Extract the [X, Y] coordinate from the center of the cell holding the provided text.  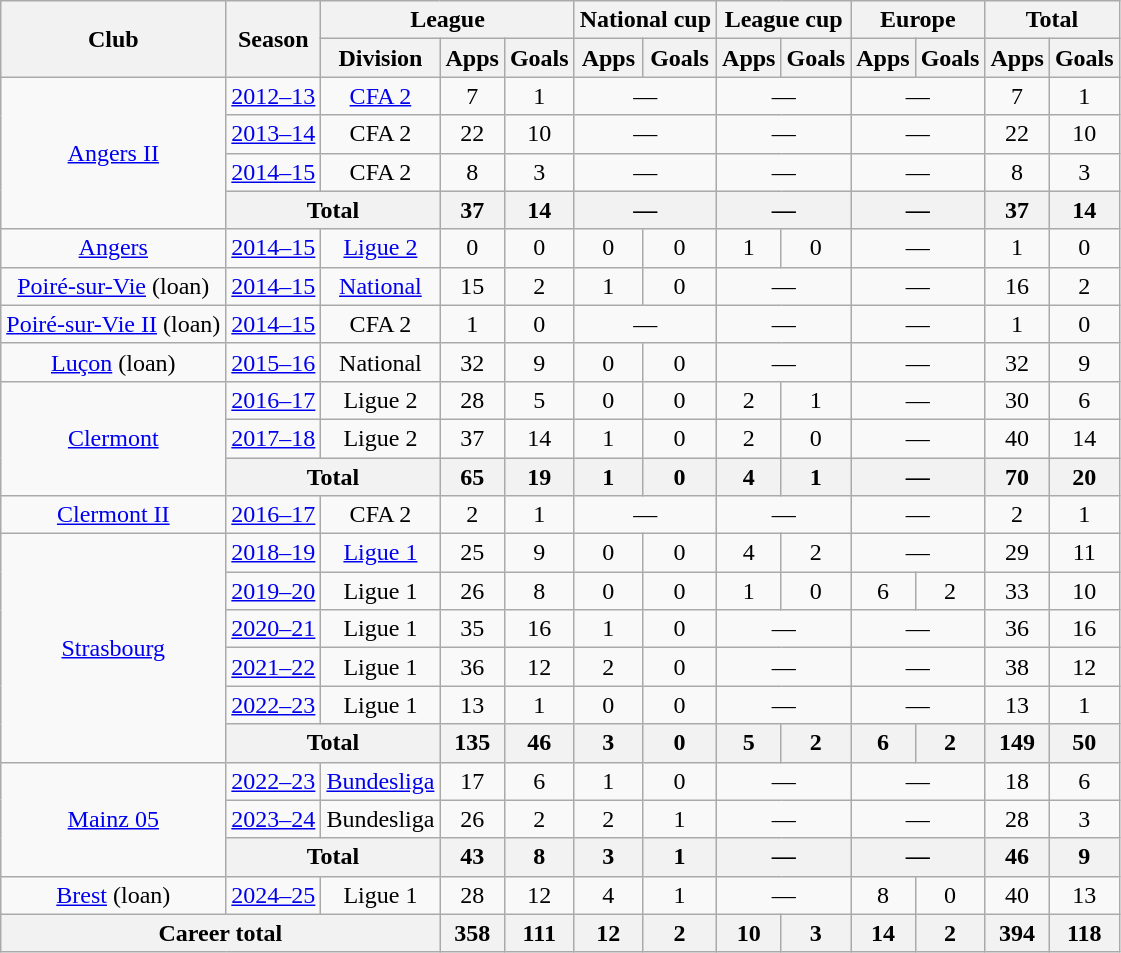
358 [472, 933]
30 [1017, 400]
League cup [784, 20]
2018–19 [274, 553]
2013–14 [274, 134]
25 [472, 553]
Season [274, 39]
National cup [645, 20]
19 [539, 477]
League [448, 20]
2024–25 [274, 895]
Europe [918, 20]
2020–21 [274, 629]
2015–16 [274, 362]
Brest (loan) [114, 895]
2017–18 [274, 438]
Angers [114, 248]
Career total [220, 933]
Clermont II [114, 515]
Strasbourg [114, 648]
38 [1017, 667]
65 [472, 477]
2021–22 [274, 667]
20 [1084, 477]
Luçon (loan) [114, 362]
43 [472, 857]
118 [1084, 933]
29 [1017, 553]
70 [1017, 477]
149 [1017, 743]
11 [1084, 553]
18 [1017, 781]
33 [1017, 591]
394 [1017, 933]
Angers II [114, 153]
Poiré-sur-Vie II (loan) [114, 324]
111 [539, 933]
15 [472, 286]
Clermont [114, 438]
Club [114, 39]
Division [380, 58]
17 [472, 781]
2023–24 [274, 819]
35 [472, 629]
2019–20 [274, 591]
2012–13 [274, 96]
Mainz 05 [114, 819]
Poiré-sur-Vie (loan) [114, 286]
50 [1084, 743]
135 [472, 743]
